Find where the given text appears and provide that cell's center as [x, y] coordinate. 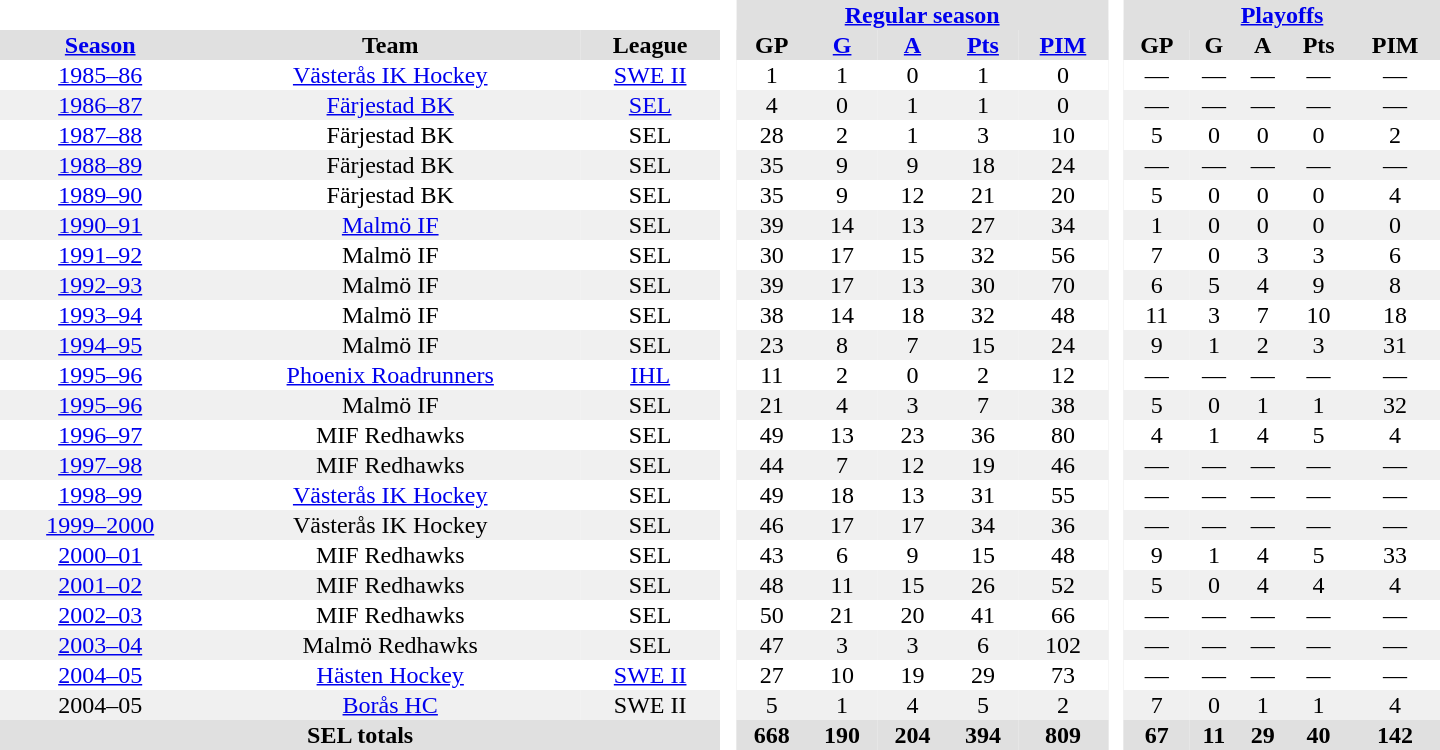
43 [771, 555]
66 [1063, 615]
50 [771, 615]
1998–99 [100, 495]
Borås HC [390, 705]
Team [390, 45]
1999–2000 [100, 525]
55 [1063, 495]
70 [1063, 285]
Hästen Hockey [390, 675]
2000–01 [100, 555]
102 [1063, 645]
1988–89 [100, 165]
668 [771, 735]
40 [1318, 735]
52 [1063, 585]
47 [771, 645]
1990–91 [100, 225]
1986–87 [100, 105]
2001–02 [100, 585]
League [650, 45]
80 [1063, 435]
73 [1063, 675]
190 [842, 735]
204 [912, 735]
1996–97 [100, 435]
1993–94 [100, 315]
Regular season [922, 15]
1997–98 [100, 465]
1987–88 [100, 135]
1989–90 [100, 195]
1985–86 [100, 75]
809 [1063, 735]
28 [771, 135]
Malmö Redhawks [390, 645]
Phoenix Roadrunners [390, 375]
2002–03 [100, 615]
SEL totals [360, 735]
41 [983, 615]
142 [1395, 735]
Playoffs [1282, 15]
2003–04 [100, 645]
1991–92 [100, 255]
Season [100, 45]
IHL [650, 375]
56 [1063, 255]
26 [983, 585]
1992–93 [100, 285]
44 [771, 465]
67 [1157, 735]
33 [1395, 555]
1994–95 [100, 345]
394 [983, 735]
